Determine the [X, Y] coordinate at the center of the cell enclosing the given text.  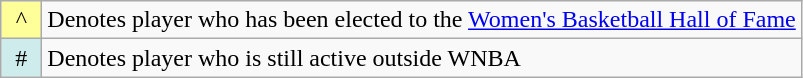
Denotes player who is still active outside WNBA [422, 58]
# [22, 58]
Denotes player who has been elected to the Women's Basketball Hall of Fame [422, 20]
^ [22, 20]
